From the cell containing the given text, extract its center point as (x, y) coordinate. 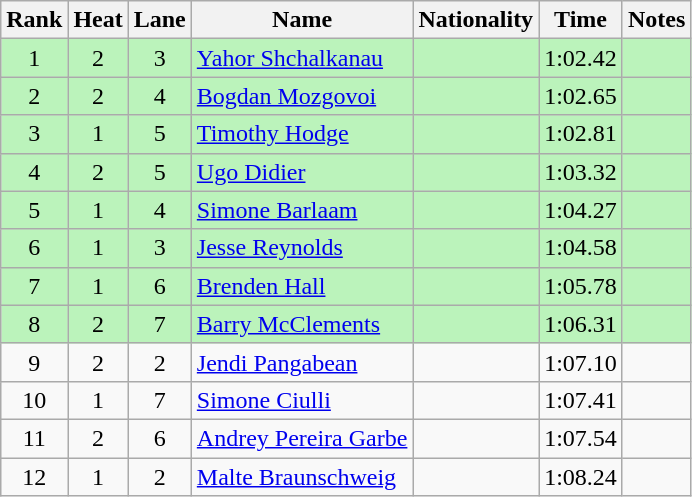
Andrey Pereira Garbe (302, 438)
Yahor Shchalkanau (302, 58)
Bogdan Mozgovoi (302, 96)
1:02.65 (581, 96)
Time (581, 20)
1:08.24 (581, 477)
Nationality (476, 20)
Rank (34, 20)
1:04.27 (581, 210)
Barry McClements (302, 324)
Notes (656, 20)
12 (34, 477)
9 (34, 362)
Simone Barlaam (302, 210)
11 (34, 438)
1:05.78 (581, 286)
1:02.81 (581, 134)
10 (34, 400)
Brenden Hall (302, 286)
8 (34, 324)
Jesse Reynolds (302, 248)
Lane (160, 20)
Malte Braunschweig (302, 477)
Name (302, 20)
1:07.41 (581, 400)
Timothy Hodge (302, 134)
Ugo Didier (302, 172)
1:07.10 (581, 362)
1:07.54 (581, 438)
1:03.32 (581, 172)
Simone Ciulli (302, 400)
1:04.58 (581, 248)
Heat (98, 20)
1:02.42 (581, 58)
1:06.31 (581, 324)
Jendi Pangabean (302, 362)
